Identify which cell holds the provided text, then report its [x, y] central coordinate. 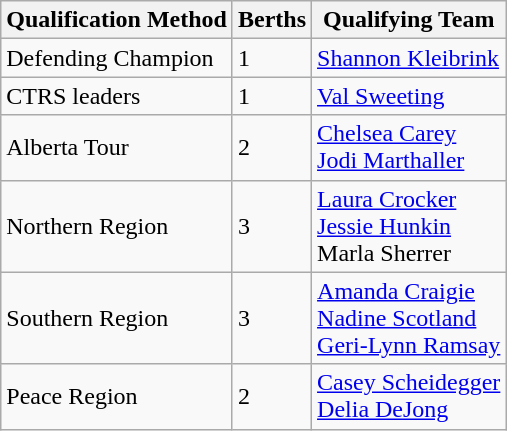
CTRS leaders [117, 96]
Amanda Craigie Nadine Scotland Geri-Lynn Ramsay [409, 318]
Defending Champion [117, 58]
Northern Region [117, 226]
Laura Crocker Jessie HunkinMarla Sherrer [409, 226]
Qualifying Team [409, 20]
Peace Region [117, 396]
Shannon Kleibrink [409, 58]
Casey Scheidegger Delia DeJong [409, 396]
Southern Region [117, 318]
Qualification Method [117, 20]
Chelsea Carey Jodi Marthaller [409, 148]
Alberta Tour [117, 148]
Berths [272, 20]
Val Sweeting [409, 96]
